Detect which cell encompasses the target text, then output its [X, Y] center coordinate. 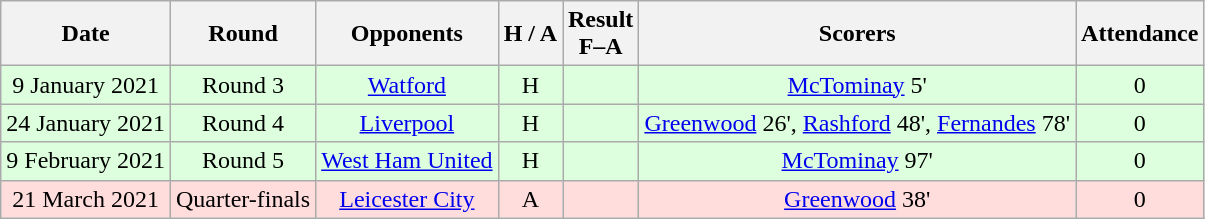
Greenwood 38' [858, 199]
West Ham United [407, 161]
A [530, 199]
Scorers [858, 34]
Date [86, 34]
ResultF–A [600, 34]
Leicester City [407, 199]
Watford [407, 85]
Round 3 [242, 85]
9 February 2021 [86, 161]
Liverpool [407, 123]
Opponents [407, 34]
H / A [530, 34]
Round 4 [242, 123]
Round [242, 34]
24 January 2021 [86, 123]
21 March 2021 [86, 199]
McTominay 97' [858, 161]
Round 5 [242, 161]
9 January 2021 [86, 85]
Quarter-finals [242, 199]
Greenwood 26', Rashford 48', Fernandes 78' [858, 123]
Attendance [1140, 34]
McTominay 5' [858, 85]
